Search for the cell housing the specified text and yield its (x, y) center coordinate. 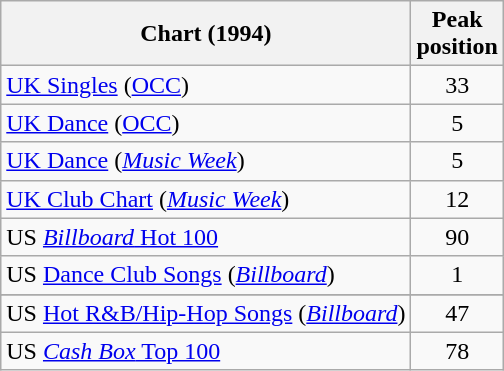
US Billboard Hot 100 (206, 237)
90 (457, 237)
1 (457, 275)
Chart (1994) (206, 34)
US Dance Club Songs (Billboard) (206, 275)
78 (457, 351)
33 (457, 85)
UK Club Chart (Music Week) (206, 199)
Peakposition (457, 34)
47 (457, 313)
UK Dance (Music Week) (206, 161)
US Cash Box Top 100 (206, 351)
UK Dance (OCC) (206, 123)
US Hot R&B/Hip-Hop Songs (Billboard) (206, 313)
12 (457, 199)
UK Singles (OCC) (206, 85)
